Search for the cell housing the specified text and yield its [x, y] center coordinate. 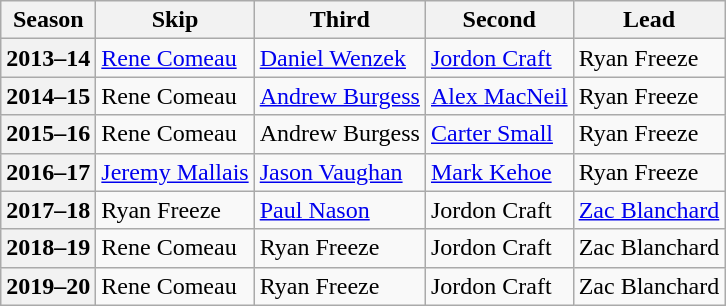
2017–18 [48, 210]
2014–15 [48, 96]
Paul Nason [340, 210]
Daniel Wenzek [340, 58]
2013–14 [48, 58]
2015–16 [48, 134]
Second [499, 20]
2018–19 [48, 248]
Season [48, 20]
Alex MacNeil [499, 96]
Third [340, 20]
2019–20 [48, 286]
Carter Small [499, 134]
Jason Vaughan [340, 172]
Jeremy Mallais [175, 172]
Skip [175, 20]
Mark Kehoe [499, 172]
2016–17 [48, 172]
Lead [649, 20]
